Search for the cell housing the specified text and yield its (x, y) center coordinate. 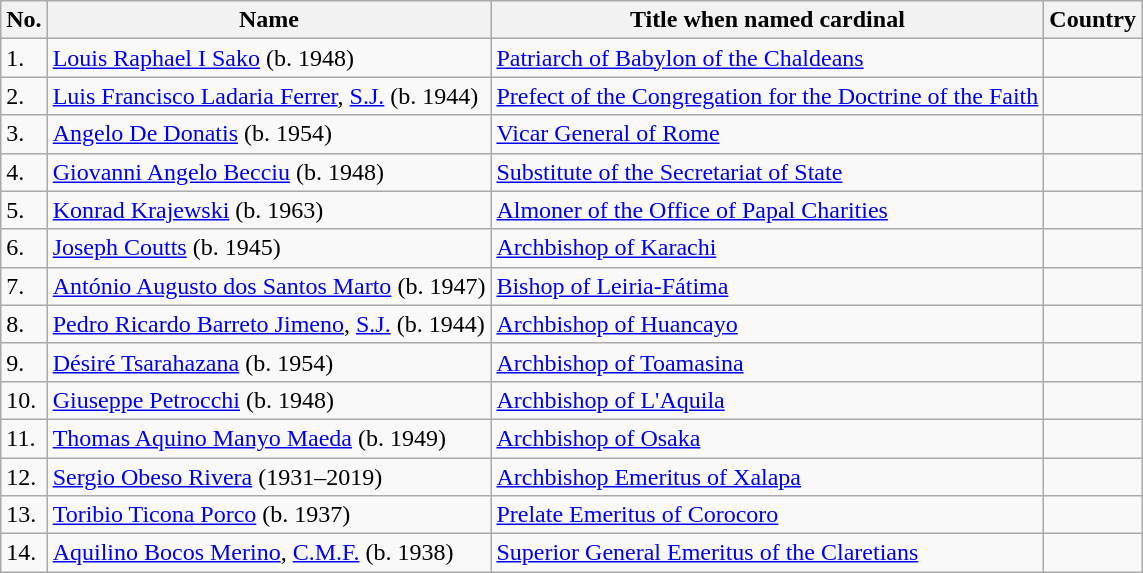
2. (24, 96)
Title when named cardinal (768, 20)
9. (24, 362)
Patriarch of Babylon of the Chaldeans (768, 58)
António Augusto dos Santos Marto (b. 1947) (269, 286)
Sergio Obeso Rivera (1931–2019) (269, 477)
Bishop of Leiria-Fátima (768, 286)
Désiré Tsarahazana (b. 1954) (269, 362)
Prefect of the Congregation for the Doctrine of the Faith (768, 96)
3. (24, 134)
Country (1093, 20)
Archbishop of Osaka (768, 438)
Pedro Ricardo Barreto Jimeno, S.J. (b. 1944) (269, 324)
7. (24, 286)
Thomas Aquino Manyo Maeda (b. 1949) (269, 438)
Archbishop of L'Aquila (768, 400)
Louis Raphael I Sako (b. 1948) (269, 58)
Toribio Ticona Porco (b. 1937) (269, 515)
Archbishop of Huancayo (768, 324)
Almoner of the Office of Papal Charities (768, 210)
Archbishop Emeritus of Xalapa (768, 477)
8. (24, 324)
Konrad Krajewski (b. 1963) (269, 210)
5. (24, 210)
Joseph Coutts (b. 1945) (269, 248)
6. (24, 248)
Vicar General of Rome (768, 134)
Archbishop of Toamasina (768, 362)
11. (24, 438)
Name (269, 20)
Giovanni Angelo Becciu (b. 1948) (269, 172)
13. (24, 515)
10. (24, 400)
Prelate Emeritus of Corocoro (768, 515)
Archbishop of Karachi (768, 248)
4. (24, 172)
Substitute of the Secretariat of State (768, 172)
Superior General Emeritus of the Claretians (768, 553)
No. (24, 20)
1. (24, 58)
Angelo De Donatis (b. 1954) (269, 134)
12. (24, 477)
14. (24, 553)
Giuseppe Petrocchi (b. 1948) (269, 400)
Luis Francisco Ladaria Ferrer, S.J. (b. 1944) (269, 96)
Aquilino Bocos Merino, C.M.F. (b. 1938) (269, 553)
